Return the (X, Y) coordinate for the center point of the cell that contains the specified text.  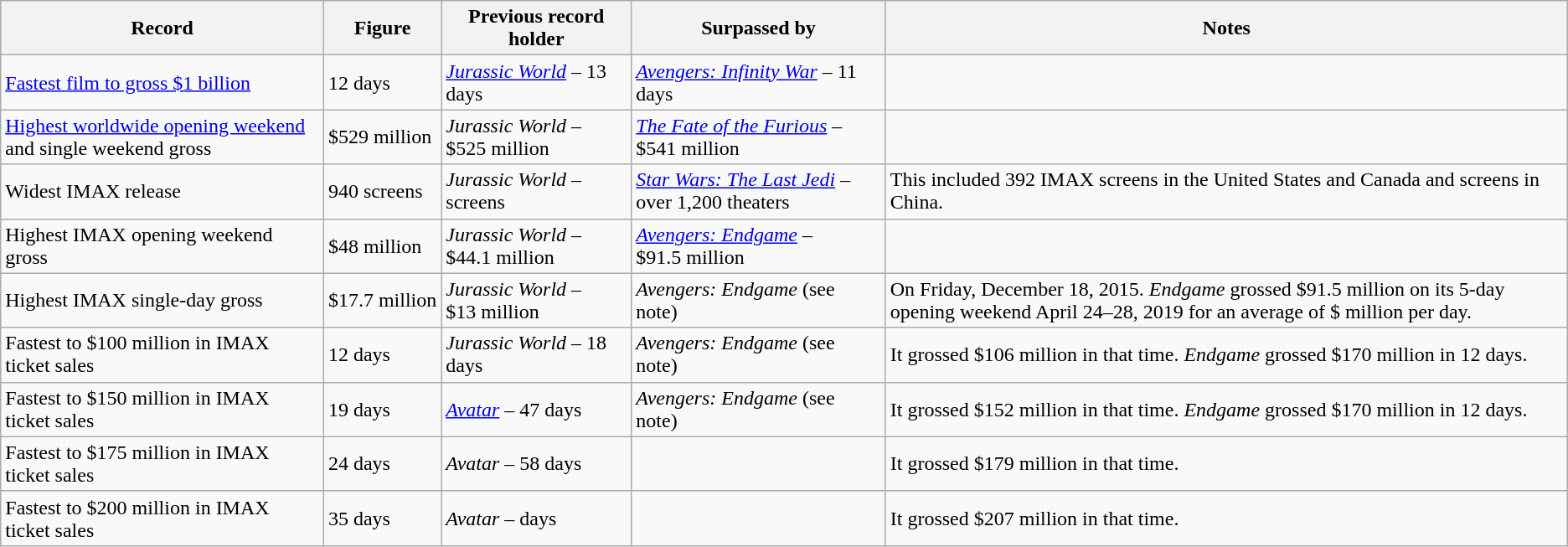
940 screens (382, 191)
On Friday, December 18, 2015. Endgame grossed $91.5 million on its 5-day opening weekend April 24–28, 2019 for an average of $ million per day. (1226, 300)
Star Wars: The Last Jedi – over 1,200 theaters (759, 191)
Avengers: Endgame – $91.5 million (759, 246)
Highest IMAX opening weekend gross (162, 246)
It grossed $207 million in that time. (1226, 518)
Avatar – days (536, 518)
$48 million (382, 246)
It grossed $152 million in that time. Endgame grossed $170 million in 12 days. (1226, 409)
Widest IMAX release (162, 191)
Jurassic World – $44.1 million (536, 246)
Fastest to $100 million in IMAX ticket sales (162, 355)
Fastest film to gross $1 billion (162, 82)
Avengers: Infinity War – 11 days (759, 82)
Highest IMAX single-day gross (162, 300)
Jurassic World – 13 days (536, 82)
Highest worldwide opening weekend and single weekend gross (162, 137)
Fastest to $150 million in IMAX ticket sales (162, 409)
35 days (382, 518)
19 days (382, 409)
Jurassic World – $13 million (536, 300)
It grossed $106 million in that time. Endgame grossed $170 million in 12 days. (1226, 355)
Avatar – 58 days (536, 464)
Notes (1226, 28)
It grossed $179 million in that time. (1226, 464)
Previous record holder (536, 28)
Avatar – 47 days (536, 409)
Fastest to $200 million in IMAX ticket sales (162, 518)
$17.7 million (382, 300)
Surpassed by (759, 28)
Fastest to $175 million in IMAX ticket sales (162, 464)
Jurassic World – $525 million (536, 137)
Jurassic World – 18 days (536, 355)
Figure (382, 28)
Record (162, 28)
$529 million (382, 137)
Jurassic World – screens (536, 191)
This included 392 IMAX screens in the United States and Canada and screens in China. (1226, 191)
The Fate of the Furious – $541 million (759, 137)
24 days (382, 464)
